Output the [X, Y] coordinate of the center of the cell containing the given text.  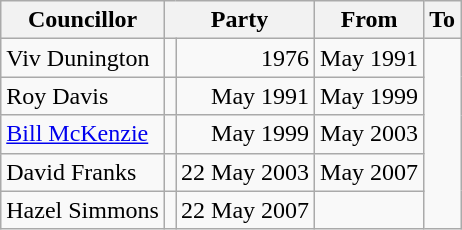
To [442, 20]
22 May 2007 [246, 210]
Councillor [83, 20]
From [370, 20]
22 May 2003 [246, 172]
Hazel Simmons [83, 210]
Roy Davis [83, 96]
Viv Dunington [83, 58]
1976 [246, 58]
David Franks [83, 172]
Bill McKenzie [83, 134]
Party [239, 20]
May 2003 [370, 134]
May 2007 [370, 172]
